Identify which cell holds the provided text, then report its [X, Y] central coordinate. 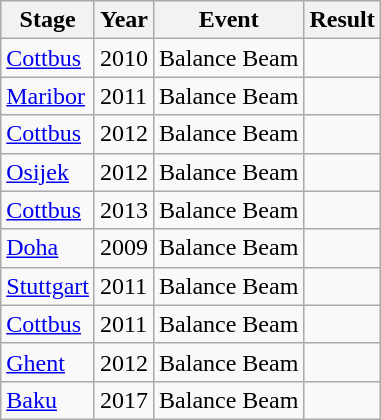
Baku [48, 400]
2009 [124, 248]
Stage [48, 20]
2013 [124, 210]
Stuttgart [48, 286]
2017 [124, 400]
Doha [48, 248]
Result [342, 20]
Maribor [48, 96]
2010 [124, 58]
Year [124, 20]
Event [229, 20]
Ghent [48, 362]
Osijek [48, 172]
